Locate the cell with the specified text and output its (X, Y) center coordinate. 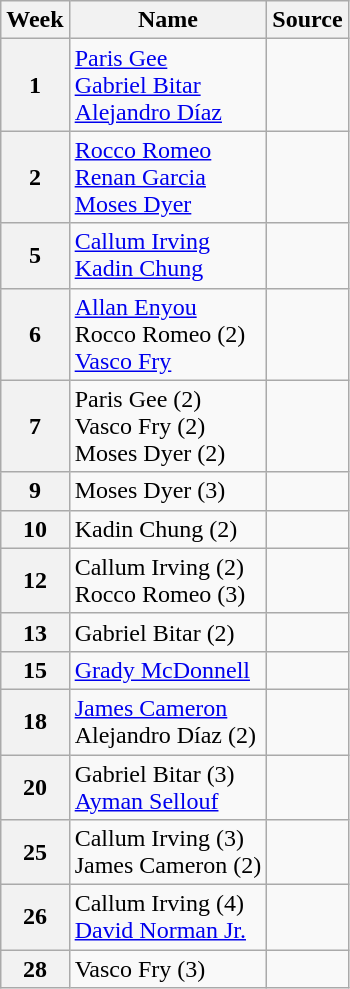
Name (168, 20)
Paris Gee (2)Vasco Fry (2)Moses Dyer (2) (168, 426)
Callum Irving (4)David Norman Jr. (168, 918)
15 (35, 670)
28 (35, 969)
7 (35, 426)
9 (35, 491)
Callum Irving (2)Rocco Romeo (3) (168, 580)
5 (35, 256)
Source (308, 20)
2 (35, 177)
20 (35, 786)
Week (35, 20)
18 (35, 722)
Moses Dyer (3) (168, 491)
Kadin Chung (2) (168, 529)
Paris GeeGabriel BitarAlejandro Díaz (168, 85)
Gabriel Bitar (2) (168, 632)
6 (35, 334)
Callum Irving (3)James Cameron (2) (168, 852)
Callum IrvingKadin Chung (168, 256)
26 (35, 918)
25 (35, 852)
Rocco RomeoRenan GarciaMoses Dyer (168, 177)
James CameronAlejandro Díaz (2) (168, 722)
12 (35, 580)
Vasco Fry (3) (168, 969)
Grady McDonnell (168, 670)
1 (35, 85)
10 (35, 529)
13 (35, 632)
Gabriel Bitar (3)Ayman Sellouf (168, 786)
Allan EnyouRocco Romeo (2)Vasco Fry (168, 334)
